Output the (X, Y) coordinate of the center of the cell containing the given text.  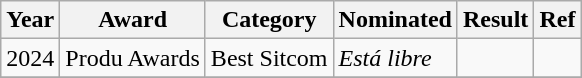
Year (30, 20)
2024 (30, 58)
Ref (558, 20)
Produ Awards (133, 58)
Nominated (395, 20)
Best Sitcom (269, 58)
Award (133, 20)
Está libre (395, 58)
Category (269, 20)
Result (495, 20)
